Provide the [X, Y] coordinate of the cell's center where the given text is located.  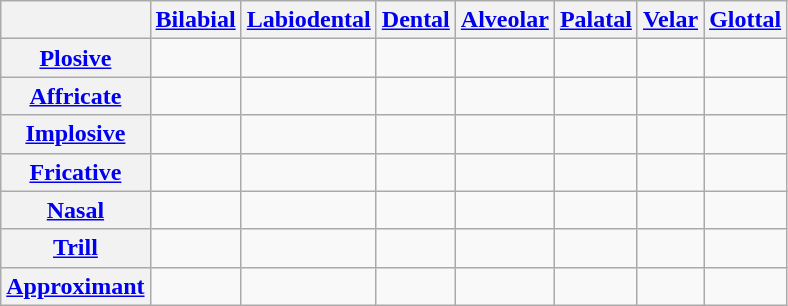
Plosive [76, 58]
Palatal [596, 20]
Approximant [76, 286]
Trill [76, 248]
Alveolar [504, 20]
Affricate [76, 96]
Glottal [746, 20]
Nasal [76, 210]
Velar [670, 20]
Bilabial [196, 20]
Fricative [76, 172]
Dental [416, 20]
Labiodental [308, 20]
Implosive [76, 134]
